Scan for the cell matching the given text and deliver its (X, Y) coordinate at center. 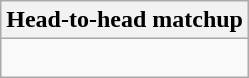
Head-to-head matchup (125, 20)
